Detect which cell encompasses the target text, then output its (X, Y) center coordinate. 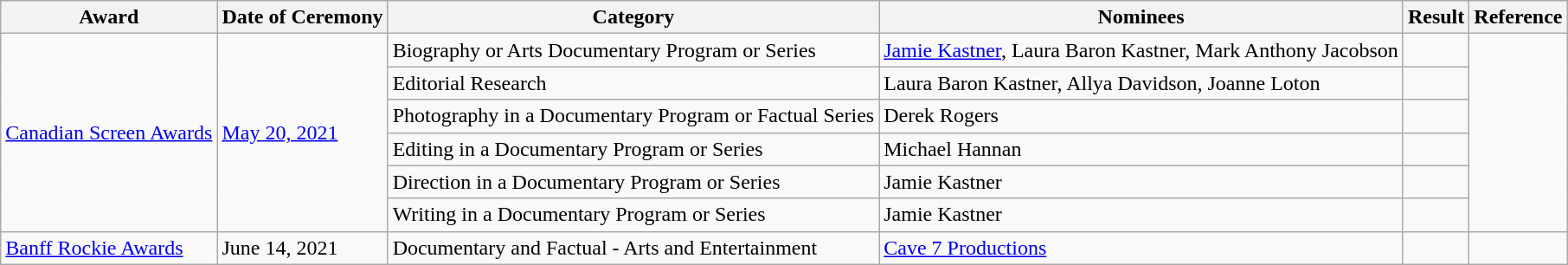
Reference (1518, 17)
May 20, 2021 (303, 132)
Cave 7 Productions (1141, 248)
Laura Baron Kastner, Allya Davidson, Joanne Loton (1141, 83)
Photography in a Documentary Program or Factual Series (633, 116)
Biography or Arts Documentary Program or Series (633, 50)
June 14, 2021 (303, 248)
Writing in a Documentary Program or Series (633, 215)
Michael Hannan (1141, 149)
Documentary and Factual - Arts and Entertainment (633, 248)
Canadian Screen Awards (109, 132)
Editorial Research (633, 83)
Derek Rogers (1141, 116)
Direction in a Documentary Program or Series (633, 182)
Jamie Kastner, Laura Baron Kastner, Mark Anthony Jacobson (1141, 50)
Category (633, 17)
Editing in a Documentary Program or Series (633, 149)
Banff Rockie Awards (109, 248)
Result (1436, 17)
Date of Ceremony (303, 17)
Award (109, 17)
Nominees (1141, 17)
